Identify which cell holds the provided text, then report its [X, Y] central coordinate. 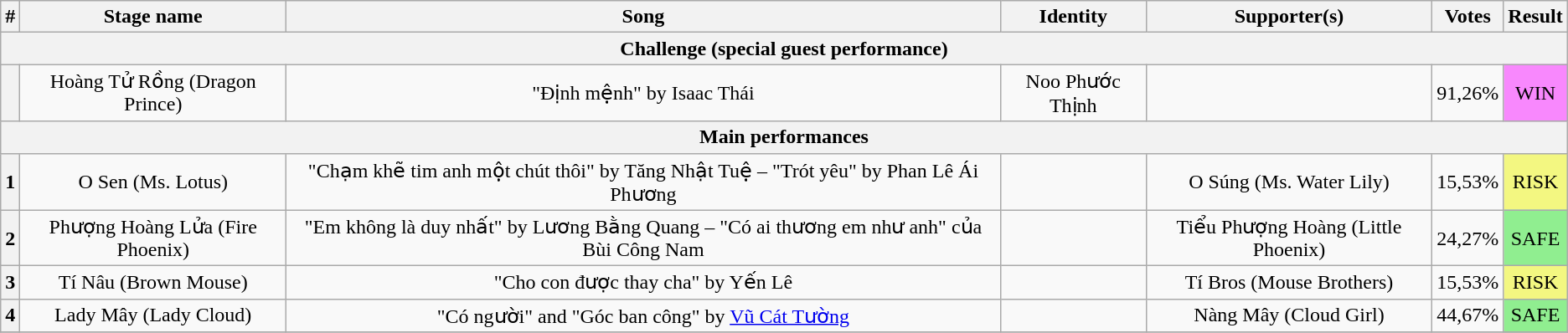
"Định mệnh" by Isaac Thái [643, 93]
Identity [1073, 17]
"Em không là duy nhất" by Lương Bằng Quang – "Có ai thương em như anh" của Bùi Công Nam [643, 238]
"Chạm khẽ tim anh một chút thôi" by Tăng Nhật Tuệ – "Trót yêu" by Phan Lê Ái Phương [643, 182]
Nàng Mây (Cloud Girl) [1289, 315]
1 [10, 182]
Lady Mây (Lady Cloud) [153, 315]
Tiểu Phượng Hoàng (Little Phoenix) [1289, 238]
Tí Nâu (Brown Mouse) [153, 283]
44,67% [1467, 315]
Challenge (special guest performance) [784, 49]
Noo Phước Thịnh [1073, 93]
91,26% [1467, 93]
4 [10, 315]
24,27% [1467, 238]
Song [643, 17]
Stage name [153, 17]
Votes [1467, 17]
2 [10, 238]
"Cho con được thay cha" by Yến Lê [643, 283]
3 [10, 283]
# [10, 17]
Main performances [784, 137]
Phượng Hoàng Lửa (Fire Phoenix) [153, 238]
Result [1535, 17]
Hoàng Tử Rồng (Dragon Prince) [153, 93]
O Súng (Ms. Water Lily) [1289, 182]
"Có người" and "Góc ban công" by Vũ Cát Tường [643, 315]
O Sen (Ms. Lotus) [153, 182]
Supporter(s) [1289, 17]
WIN [1535, 93]
Tí Bros (Mouse Brothers) [1289, 283]
